Provide the [X, Y] coordinate of the cell's center where the given text is located.  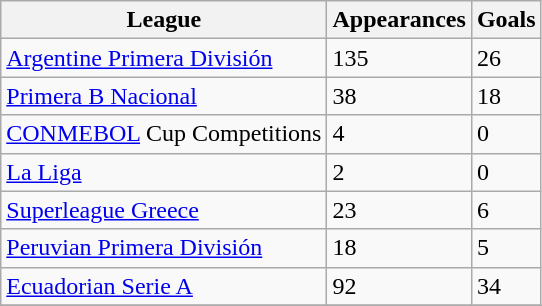
Goals [506, 20]
6 [506, 210]
26 [506, 58]
Superleague Greece [164, 210]
Primera B Nacional [164, 96]
Appearances [399, 20]
La Liga [164, 172]
92 [399, 286]
23 [399, 210]
Peruvian Primera División [164, 248]
38 [399, 96]
2 [399, 172]
CONMEBOL Cup Competitions [164, 134]
4 [399, 134]
Argentine Primera División [164, 58]
34 [506, 286]
League [164, 20]
Ecuadorian Serie A [164, 286]
5 [506, 248]
135 [399, 58]
